Output the [x, y] coordinate of the center of the cell containing the given text.  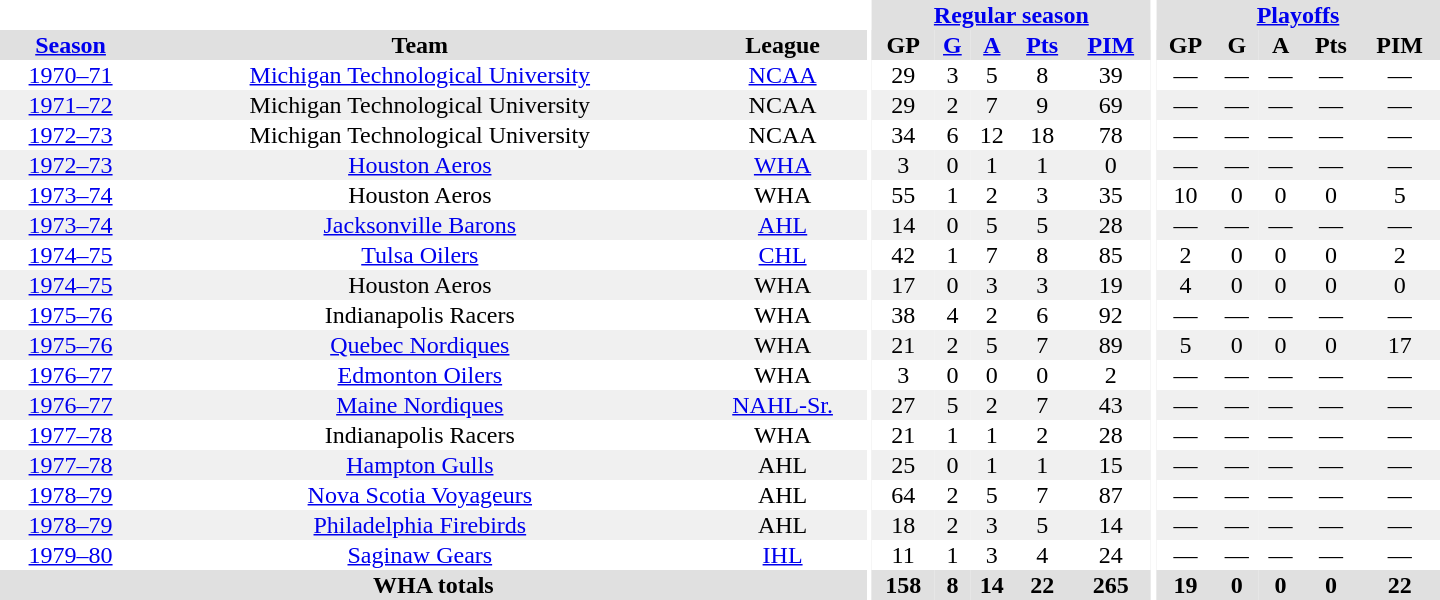
Nova Scotia Voyageurs [420, 495]
15 [1112, 465]
42 [904, 255]
89 [1112, 345]
Season [70, 45]
Hampton Gulls [420, 465]
92 [1112, 315]
39 [1112, 75]
League [782, 45]
78 [1112, 135]
Playoffs [1298, 15]
IHL [782, 555]
Quebec Nordiques [420, 345]
35 [1112, 195]
11 [904, 555]
CHL [782, 255]
27 [904, 405]
69 [1112, 105]
1971–72 [70, 105]
265 [1112, 585]
55 [904, 195]
43 [1112, 405]
Saginaw Gears [420, 555]
1970–71 [70, 75]
Team [420, 45]
Edmonton Oilers [420, 375]
NAHL-Sr. [782, 405]
25 [904, 465]
38 [904, 315]
158 [904, 585]
34 [904, 135]
Jacksonville Barons [420, 225]
Tulsa Oilers [420, 255]
64 [904, 495]
12 [992, 135]
87 [1112, 495]
Regular season [1012, 15]
9 [1042, 105]
Maine Nordiques [420, 405]
10 [1186, 195]
24 [1112, 555]
Philadelphia Firebirds [420, 525]
85 [1112, 255]
WHA totals [434, 585]
1979–80 [70, 555]
